Return the (X, Y) coordinate for the center point of the cell that contains the specified text.  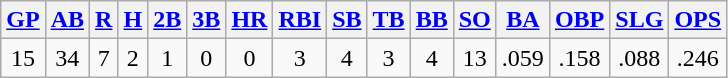
2B (168, 20)
H (133, 20)
.246 (698, 58)
AB (67, 20)
.059 (522, 58)
1 (168, 58)
BB (432, 20)
.088 (640, 58)
GP (23, 20)
34 (67, 58)
2 (133, 58)
SB (347, 20)
SO (474, 20)
OBP (579, 20)
15 (23, 58)
SLG (640, 20)
TB (388, 20)
OPS (698, 20)
RBI (300, 20)
R (104, 20)
7 (104, 58)
3B (206, 20)
BA (522, 20)
13 (474, 58)
.158 (579, 58)
HR (250, 20)
